Search for the cell housing the specified text and yield its [x, y] center coordinate. 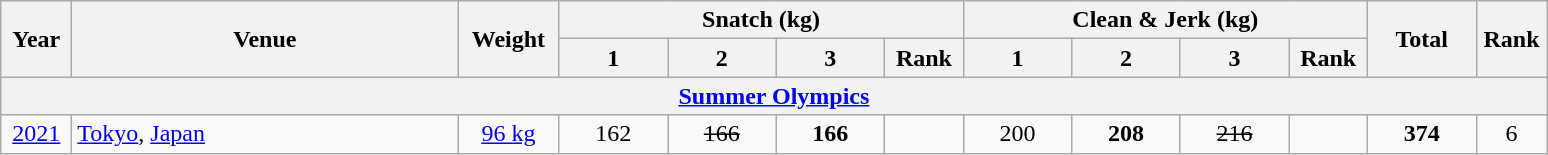
2021 [36, 134]
200 [1018, 134]
Total [1422, 39]
216 [1234, 134]
Clean & Jerk (kg) [1165, 20]
Year [36, 39]
Snatch (kg) [761, 20]
374 [1422, 134]
Weight [508, 39]
Summer Olympics [774, 96]
208 [1126, 134]
96 kg [508, 134]
Tokyo, Japan [265, 134]
6 [1512, 134]
162 [614, 134]
Venue [265, 39]
